Pinpoint the cell where the given text exists, returning its (X, Y) midpoint coordinate. 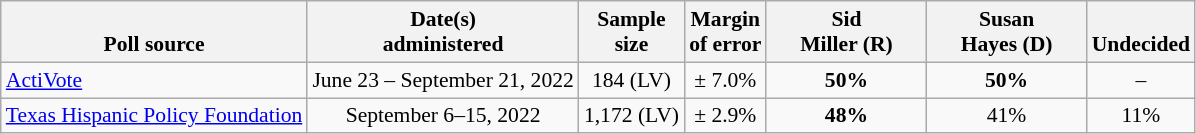
1,172 (LV) (632, 116)
Marginof error (725, 32)
11% (1141, 116)
± 2.9% (725, 116)
48% (846, 116)
± 7.0% (725, 80)
41% (1007, 116)
September 6–15, 2022 (443, 116)
Samplesize (632, 32)
Texas Hispanic Policy Foundation (154, 116)
Undecided (1141, 32)
184 (LV) (632, 80)
June 23 – September 21, 2022 (443, 80)
Poll source (154, 32)
Date(s)administered (443, 32)
ActiVote (154, 80)
SidMiller (R) (846, 32)
SusanHayes (D) (1007, 32)
– (1141, 80)
